For the text-containing cell, return its midpoint in (X, Y) coordinate format. 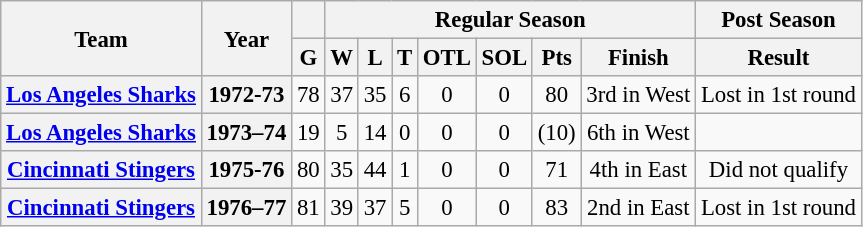
Finish (638, 58)
19 (308, 133)
Year (246, 38)
44 (374, 170)
6th in West (638, 133)
(10) (556, 133)
Regular Season (510, 20)
Result (779, 58)
Team (102, 38)
OTL (448, 58)
14 (374, 133)
1 (405, 170)
1975-76 (246, 170)
Post Season (779, 20)
3rd in West (638, 95)
2nd in East (638, 208)
81 (308, 208)
SOL (504, 58)
71 (556, 170)
Did not qualify (779, 170)
L (374, 58)
1972-73 (246, 95)
6 (405, 95)
G (308, 58)
Pts (556, 58)
T (405, 58)
83 (556, 208)
78 (308, 95)
1976–77 (246, 208)
39 (342, 208)
4th in East (638, 170)
W (342, 58)
1973–74 (246, 133)
